Provide the (x, y) coordinate of the cell's center where the given text is located.  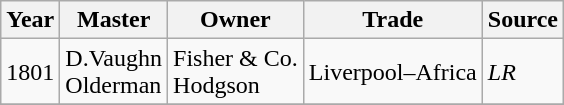
1801 (30, 72)
Owner (236, 20)
Year (30, 20)
Liverpool–Africa (392, 72)
LR (522, 72)
Fisher & Co.Hodgson (236, 72)
D.VaughnOlderman (114, 72)
Master (114, 20)
Trade (392, 20)
Source (522, 20)
